For the text-containing cell, return its midpoint in [x, y] coordinate format. 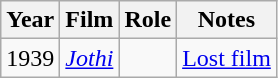
1939 [30, 58]
Notes [227, 20]
Film [90, 20]
Jothi [90, 58]
Lost film [227, 58]
Year [30, 20]
Role [148, 20]
